Provide the [X, Y] coordinate of the cell's center where the given text is located.  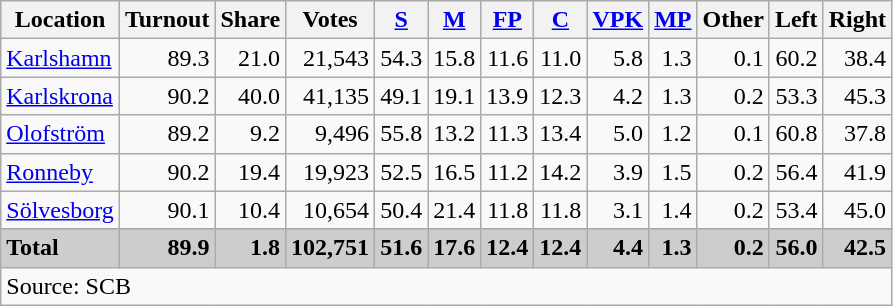
60.2 [796, 58]
11.2 [508, 172]
Right [857, 20]
21.4 [454, 210]
1.2 [673, 134]
Karlshamn [60, 58]
60.8 [796, 134]
S [402, 20]
Sölvesborg [60, 210]
1.5 [673, 172]
Turnout [167, 20]
13.4 [560, 134]
41,135 [330, 96]
4.4 [618, 248]
Share [250, 20]
53.4 [796, 210]
41.9 [857, 172]
21,543 [330, 58]
Total [60, 248]
5.0 [618, 134]
40.0 [250, 96]
Karlskrona [60, 96]
Location [60, 20]
M [454, 20]
13.2 [454, 134]
56.4 [796, 172]
42.5 [857, 248]
89.9 [167, 248]
Source: SCB [446, 286]
Other [733, 20]
50.4 [402, 210]
51.6 [402, 248]
FP [508, 20]
1.8 [250, 248]
Votes [330, 20]
3.9 [618, 172]
53.3 [796, 96]
16.5 [454, 172]
C [560, 20]
3.1 [618, 210]
55.8 [402, 134]
VPK [618, 20]
Ronneby [60, 172]
9.2 [250, 134]
21.0 [250, 58]
Olofström [60, 134]
37.8 [857, 134]
45.3 [857, 96]
9,496 [330, 134]
12.3 [560, 96]
11.6 [508, 58]
19.1 [454, 96]
4.2 [618, 96]
89.2 [167, 134]
56.0 [796, 248]
10.4 [250, 210]
Left [796, 20]
11.0 [560, 58]
102,751 [330, 248]
38.4 [857, 58]
89.3 [167, 58]
10,654 [330, 210]
52.5 [402, 172]
19.4 [250, 172]
MP [673, 20]
19,923 [330, 172]
11.3 [508, 134]
1.4 [673, 210]
45.0 [857, 210]
13.9 [508, 96]
17.6 [454, 248]
15.8 [454, 58]
90.1 [167, 210]
49.1 [402, 96]
54.3 [402, 58]
14.2 [560, 172]
5.8 [618, 58]
